Provide the (X, Y) coordinate of the cell's center where the given text is located.  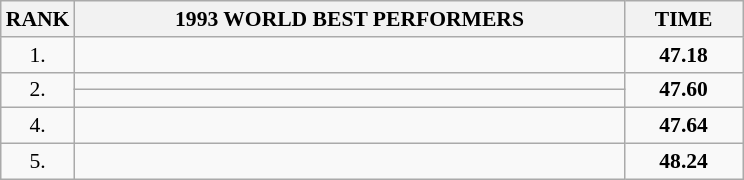
1993 WORLD BEST PERFORMERS (349, 19)
5. (38, 162)
2. (38, 90)
48.24 (684, 162)
47.64 (684, 126)
47.60 (684, 90)
RANK (38, 19)
4. (38, 126)
1. (38, 55)
47.18 (684, 55)
TIME (684, 19)
